Detect which cell encompasses the target text, then output its (X, Y) center coordinate. 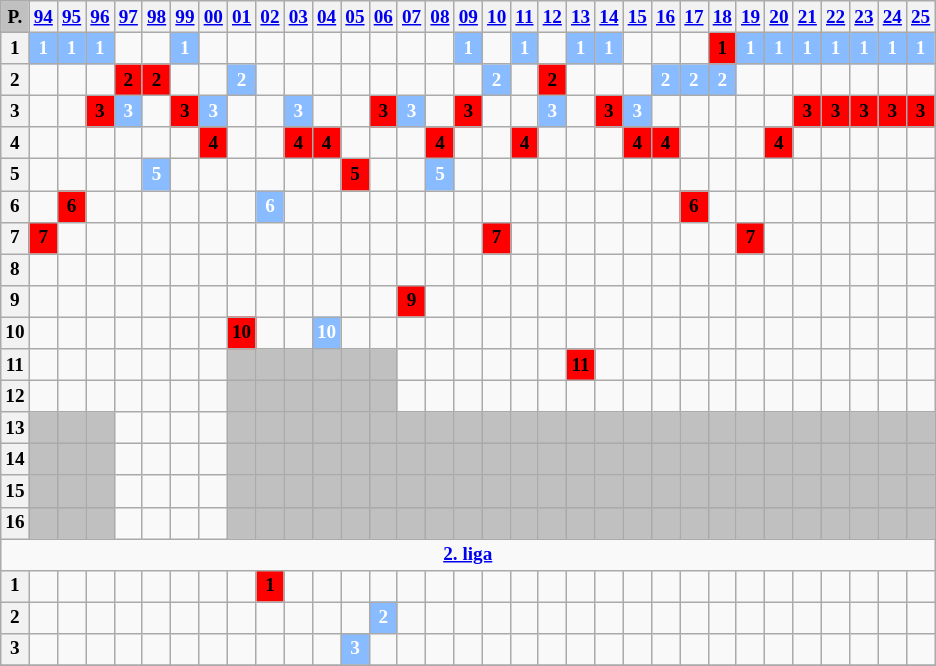
09 (468, 17)
17 (694, 17)
24 (892, 17)
2. liga (468, 554)
95 (71, 17)
94 (43, 17)
01 (241, 17)
05 (355, 17)
98 (156, 17)
00 (213, 17)
03 (298, 17)
99 (185, 17)
21 (807, 17)
96 (100, 17)
19 (750, 17)
8 (15, 270)
P. (15, 17)
23 (864, 17)
07 (411, 17)
04 (326, 17)
25 (920, 17)
02 (270, 17)
22 (835, 17)
18 (722, 17)
97 (128, 17)
08 (440, 17)
20 (779, 17)
06 (383, 17)
